Search for the cell housing the specified text and yield its [X, Y] center coordinate. 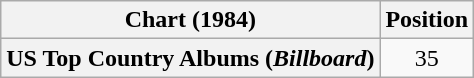
35 [427, 58]
Chart (1984) [190, 20]
Position [427, 20]
US Top Country Albums (Billboard) [190, 58]
